Determine the [x, y] coordinate at the center of the cell enclosing the given text.  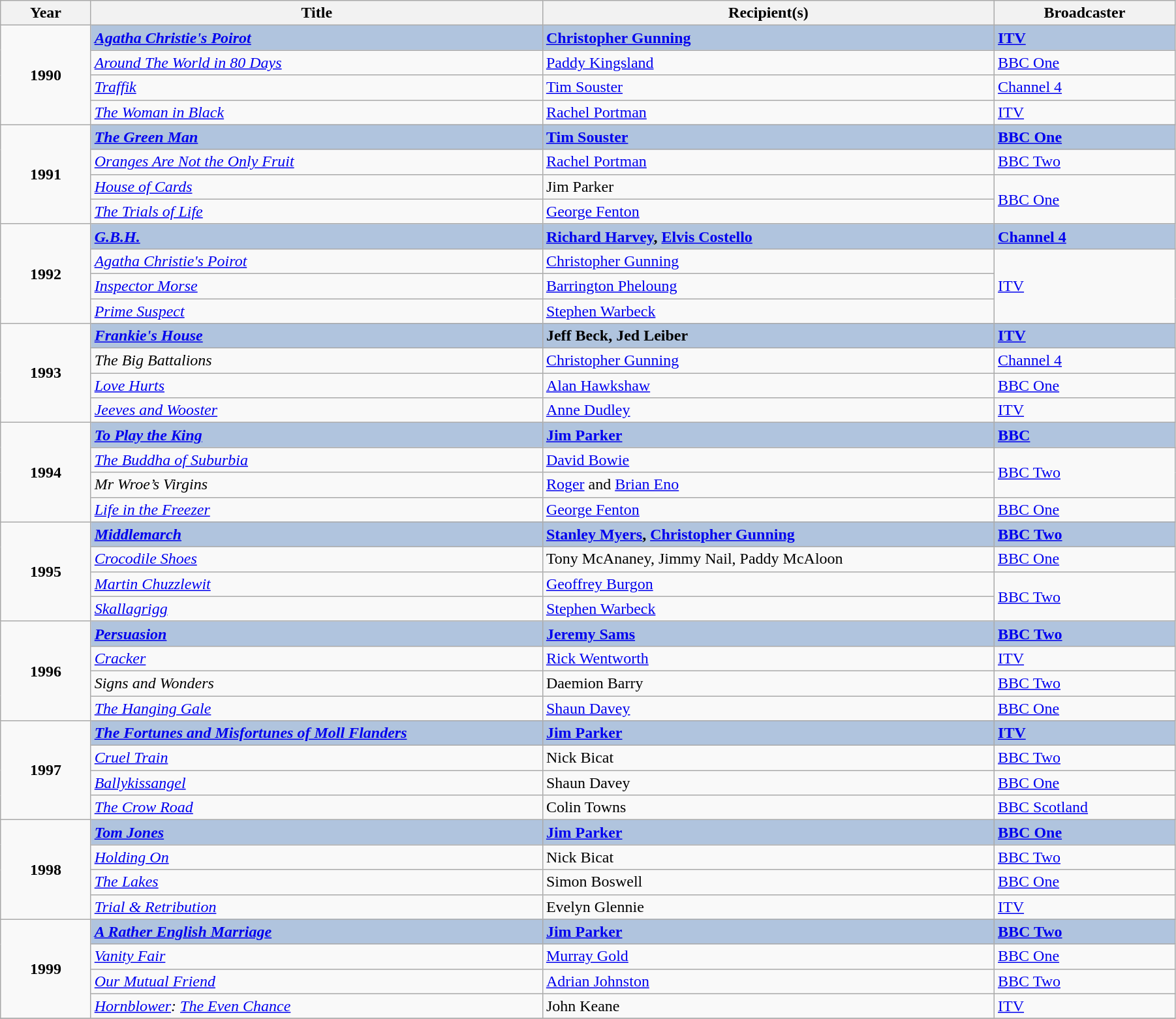
Crocodile Shoes [317, 559]
1991 [46, 174]
Love Hurts [317, 386]
1992 [46, 273]
Persuasion [317, 633]
Barrington Pheloung [768, 286]
Anne Dudley [768, 410]
1995 [46, 571]
Broadcaster [1085, 13]
Simon Boswell [768, 882]
Inspector Morse [317, 286]
Year [46, 13]
Daemion Barry [768, 683]
Alan Hawkshaw [768, 386]
To Play the King [317, 435]
Signs and Wonders [317, 683]
Geoffrey Burgon [768, 584]
The Woman in Black [317, 112]
A Rather English Marriage [317, 932]
Traffik [317, 87]
Colin Towns [768, 808]
Our Mutual Friend [317, 981]
Recipient(s) [768, 13]
Mr Wroe’s Virgins [317, 485]
Vanity Fair [317, 956]
The Crow Road [317, 808]
1999 [46, 969]
Martin Chuzzlewit [317, 584]
BBC Scotland [1085, 808]
Life in the Freezer [317, 509]
The Buddha of Suburbia [317, 460]
BBC [1085, 435]
David Bowie [768, 460]
1998 [46, 870]
Stanley Myers, Christopher Gunning [768, 534]
Holding On [317, 857]
1997 [46, 770]
Middlemarch [317, 534]
Evelyn Glennie [768, 907]
John Keane [768, 1006]
The Green Man [317, 137]
Hornblower: The Even Chance [317, 1006]
Cracker [317, 658]
Paddy Kingsland [768, 63]
Jeff Beck, Jed Leiber [768, 336]
Tony McAnaney, Jimmy Nail, Paddy McAloon [768, 559]
Title [317, 13]
The Trials of Life [317, 211]
Richard Harvey, Elvis Costello [768, 236]
Cruel Train [317, 758]
G.B.H. [317, 236]
Rick Wentworth [768, 658]
The Fortunes and Misfortunes of Moll Flanders [317, 733]
1994 [46, 472]
Adrian Johnston [768, 981]
Trial & Retribution [317, 907]
House of Cards [317, 187]
The Lakes [317, 882]
1993 [46, 373]
1990 [46, 75]
Tom Jones [317, 832]
Jeeves and Wooster [317, 410]
Oranges Are Not the Only Fruit [317, 162]
Roger and Brian Eno [768, 485]
Murray Gold [768, 956]
1996 [46, 671]
Frankie's House [317, 336]
Ballykissangel [317, 783]
Prime Suspect [317, 311]
Jeremy Sams [768, 633]
Around The World in 80 Days [317, 63]
The Hanging Gale [317, 708]
Skallagrigg [317, 609]
The Big Battalions [317, 361]
